Provide the [X, Y] coordinate of the cell's center where the given text is located.  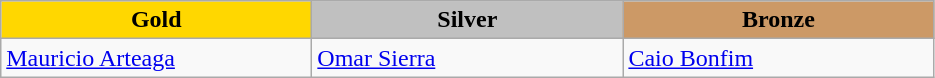
Omar Sierra [468, 58]
Caio Bonfim [778, 58]
Mauricio Arteaga [156, 58]
Silver [468, 20]
Bronze [778, 20]
Gold [156, 20]
